Return [x, y] of the center of cell containing provided text 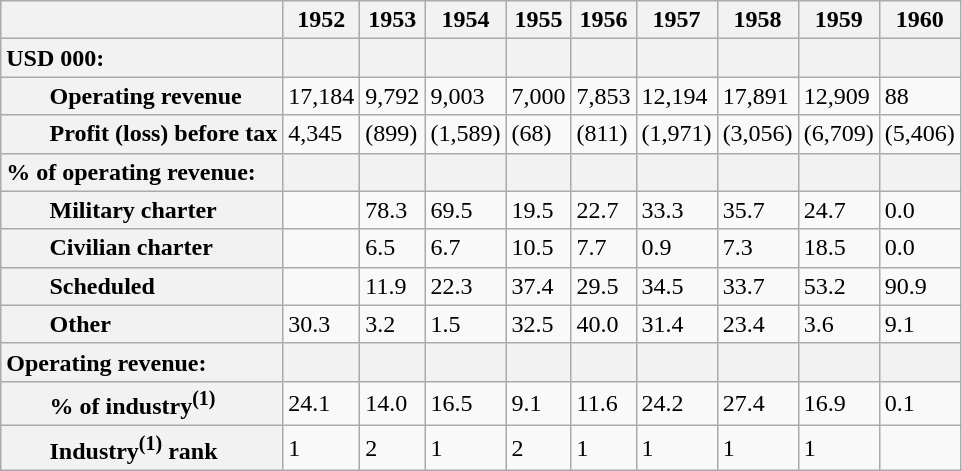
40.0 [604, 324]
1956 [604, 20]
53.2 [838, 286]
1960 [920, 20]
1.5 [466, 324]
78.3 [392, 210]
19.5 [538, 210]
Profit (loss) before tax [142, 134]
(68) [538, 134]
6.7 [466, 248]
6.5 [392, 248]
(1,589) [466, 134]
22.7 [604, 210]
1952 [322, 20]
90.9 [920, 286]
30.3 [322, 324]
12,909 [838, 96]
35.7 [758, 210]
3.2 [392, 324]
11.9 [392, 286]
Operating revenue [142, 96]
9,792 [392, 96]
(6,709) [838, 134]
3.6 [838, 324]
11.6 [604, 404]
Other [142, 324]
16.5 [466, 404]
USD 000: [142, 58]
(5,406) [920, 134]
7,853 [604, 96]
18.5 [838, 248]
1959 [838, 20]
1955 [538, 20]
16.9 [838, 404]
7.7 [604, 248]
69.5 [466, 210]
Civilian charter [142, 248]
33.3 [676, 210]
14.0 [392, 404]
12,194 [676, 96]
24.1 [322, 404]
Industry(1) rank [142, 448]
% of industry(1) [142, 404]
Scheduled [142, 286]
(899) [392, 134]
37.4 [538, 286]
1958 [758, 20]
24.2 [676, 404]
17,891 [758, 96]
0.9 [676, 248]
34.5 [676, 286]
33.7 [758, 286]
29.5 [604, 286]
(1,971) [676, 134]
7,000 [538, 96]
7.3 [758, 248]
1957 [676, 20]
1953 [392, 20]
(811) [604, 134]
Operating revenue: [142, 362]
0.1 [920, 404]
23.4 [758, 324]
27.4 [758, 404]
31.4 [676, 324]
17,184 [322, 96]
9,003 [466, 96]
88 [920, 96]
% of operating revenue: [142, 172]
1954 [466, 20]
32.5 [538, 324]
10.5 [538, 248]
22.3 [466, 286]
24.7 [838, 210]
Military charter [142, 210]
(3,056) [758, 134]
4,345 [322, 134]
